Pinpoint the cell where the given text exists, returning its (x, y) midpoint coordinate. 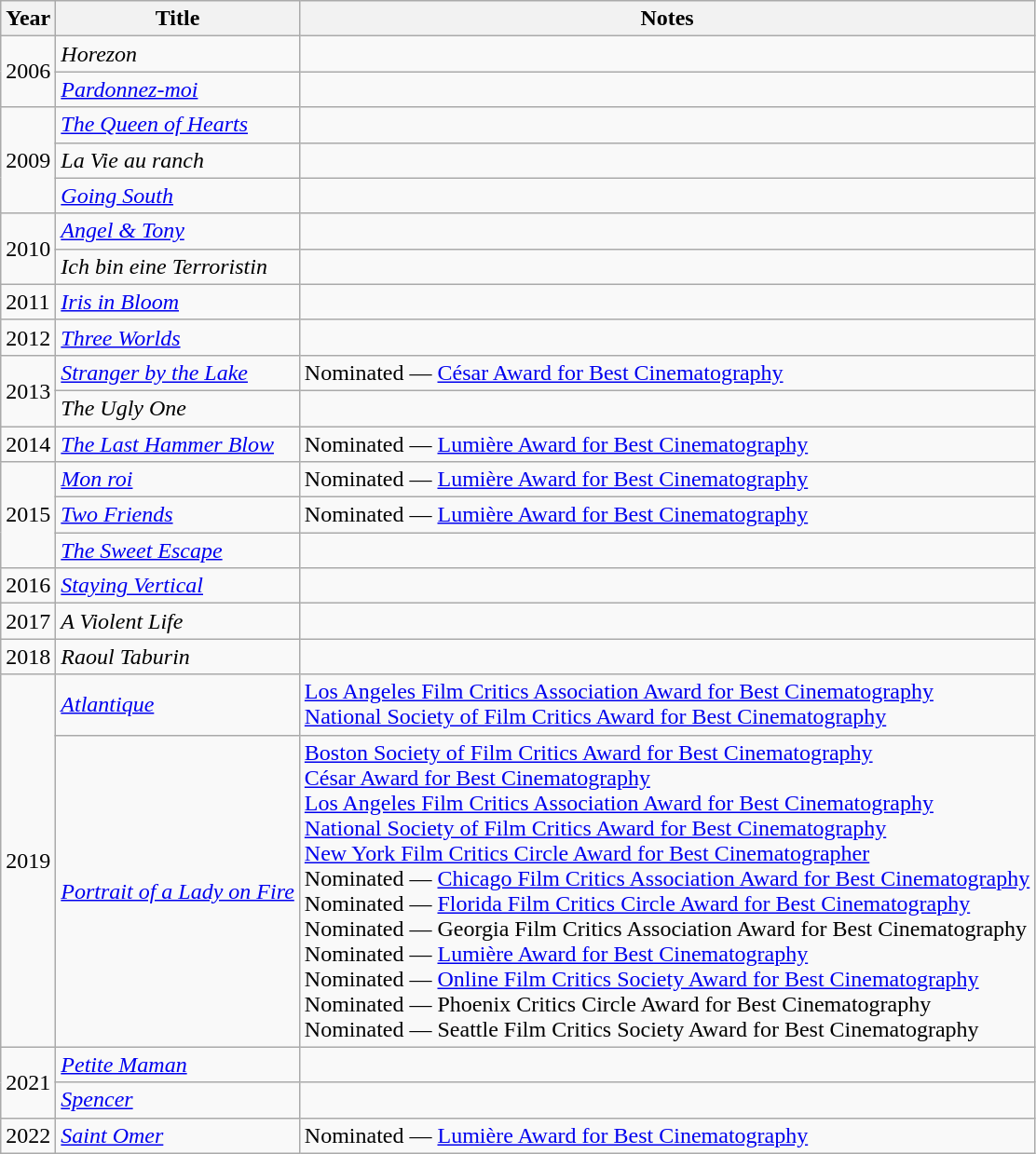
Going South (178, 196)
The Last Hammer Blow (178, 444)
Atlantique (178, 704)
La Vie au ranch (178, 160)
Horezon (178, 54)
Saint Omer (178, 1135)
The Sweet Escape (178, 550)
Portrait of a Lady on Fire (178, 890)
2021 (28, 1082)
The Ugly One (178, 408)
Title (178, 19)
2013 (28, 390)
Los Angeles Film Critics Association Award for Best Cinematography National Society of Film Critics Award for Best Cinematography (667, 704)
Notes (667, 19)
2014 (28, 444)
The Queen of Hearts (178, 125)
2012 (28, 337)
2017 (28, 621)
Angel & Tony (178, 231)
Pardonnez-moi (178, 89)
Iris in Bloom (178, 302)
Staying Vertical (178, 586)
2011 (28, 302)
2022 (28, 1135)
2015 (28, 515)
Three Worlds (178, 337)
Two Friends (178, 515)
2016 (28, 586)
Spencer (178, 1100)
2010 (28, 249)
Petite Maman (178, 1065)
2019 (28, 861)
2009 (28, 160)
2018 (28, 657)
Year (28, 19)
Stranger by the Lake (178, 373)
Ich bin eine Terroristin (178, 266)
A Violent Life (178, 621)
2006 (28, 72)
Raoul Taburin (178, 657)
Nominated — César Award for Best Cinematography (667, 373)
Mon roi (178, 480)
